Scan for the cell matching the given text and deliver its (X, Y) coordinate at center. 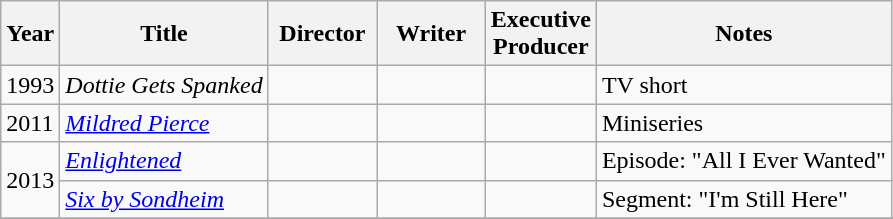
Director (322, 34)
Mildred Pierce (164, 123)
TV short (744, 85)
Notes (744, 34)
1993 (30, 85)
2013 (30, 180)
Miniseries (744, 123)
Episode: "All I Ever Wanted" (744, 161)
Segment: "I'm Still Here" (744, 199)
Title (164, 34)
Writer (432, 34)
Six by Sondheim (164, 199)
Year (30, 34)
2011 (30, 123)
ExecutiveProducer (540, 34)
Enlightened (164, 161)
Dottie Gets Spanked (164, 85)
